Pinpoint the cell where the given text exists, returning its [X, Y] midpoint coordinate. 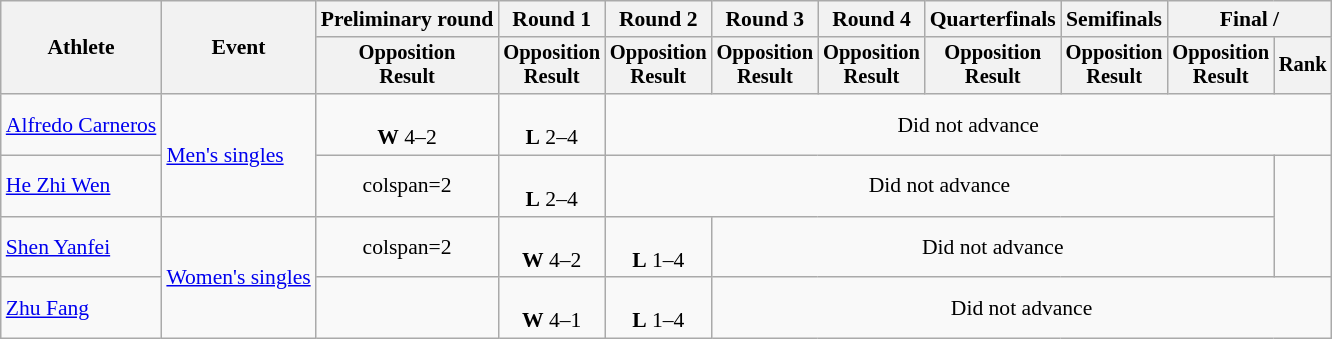
W 4–1 [552, 308]
Rank [1303, 66]
Zhu Fang [82, 308]
Event [238, 48]
Quarterfinals [993, 19]
Round 4 [872, 19]
Women's singles [238, 278]
He Zhi Wen [82, 186]
Round 3 [766, 19]
Semifinals [1114, 19]
Alfredo Carneros [82, 124]
Athlete [82, 48]
Final / [1249, 19]
Men's singles [238, 155]
Round 2 [658, 19]
Preliminary round [408, 19]
Round 1 [552, 19]
Shen Yanfei [82, 248]
